Identify which cell holds the provided text, then report its [X, Y] central coordinate. 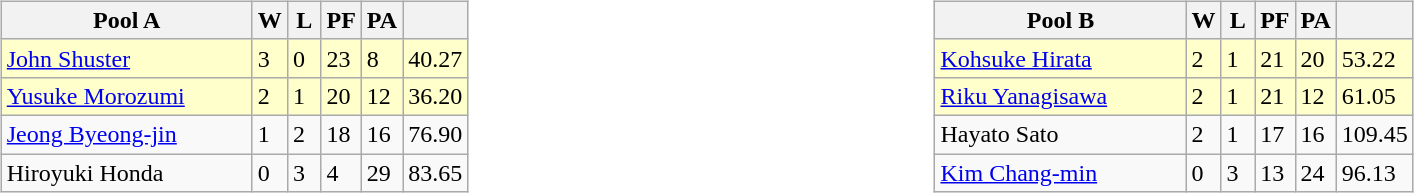
29 [382, 173]
Pool B [1060, 20]
18 [341, 134]
96.13 [1374, 173]
24 [1316, 173]
Yusuke Morozumi [126, 96]
Riku Yanagisawa [1060, 96]
4 [341, 173]
109.45 [1374, 134]
Hayato Sato [1060, 134]
76.90 [436, 134]
Kim Chang-min [1060, 173]
83.65 [436, 173]
Hiroyuki Honda [126, 173]
40.27 [436, 58]
Jeong Byeong-jin [126, 134]
61.05 [1374, 96]
Kohsuke Hirata [1060, 58]
23 [341, 58]
Pool A [126, 20]
8 [382, 58]
17 [1275, 134]
36.20 [436, 96]
53.22 [1374, 58]
John Shuster [126, 58]
13 [1275, 173]
